Scan for the cell matching the given text and deliver its (X, Y) coordinate at center. 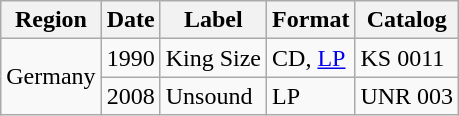
Catalog (407, 20)
UNR 003 (407, 96)
Unsound (213, 96)
Date (130, 20)
LP (311, 96)
King Size (213, 58)
Label (213, 20)
1990 (130, 58)
CD, LP (311, 58)
2008 (130, 96)
Region (51, 20)
Germany (51, 77)
Format (311, 20)
KS 0011 (407, 58)
